Return the (x, y) coordinate for the center point of the cell that contains the specified text.  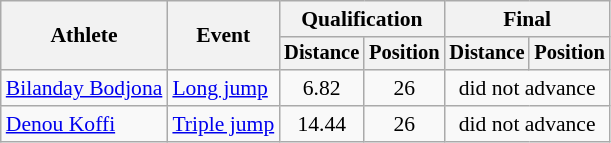
6.82 (322, 88)
14.44 (322, 124)
Bilanday Bodjona (84, 88)
Long jump (223, 88)
Triple jump (223, 124)
Final (528, 19)
Denou Koffi (84, 124)
Qualification (362, 19)
Athlete (84, 36)
Event (223, 36)
